Return the (X, Y) coordinate for the center point of the cell that contains the specified text.  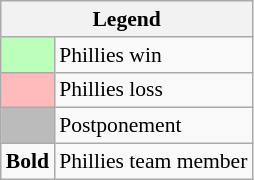
Postponement (153, 126)
Phillies team member (153, 162)
Legend (127, 19)
Bold (28, 162)
Phillies loss (153, 90)
Phillies win (153, 55)
